Locate the cell with the specified text and output its (X, Y) center coordinate. 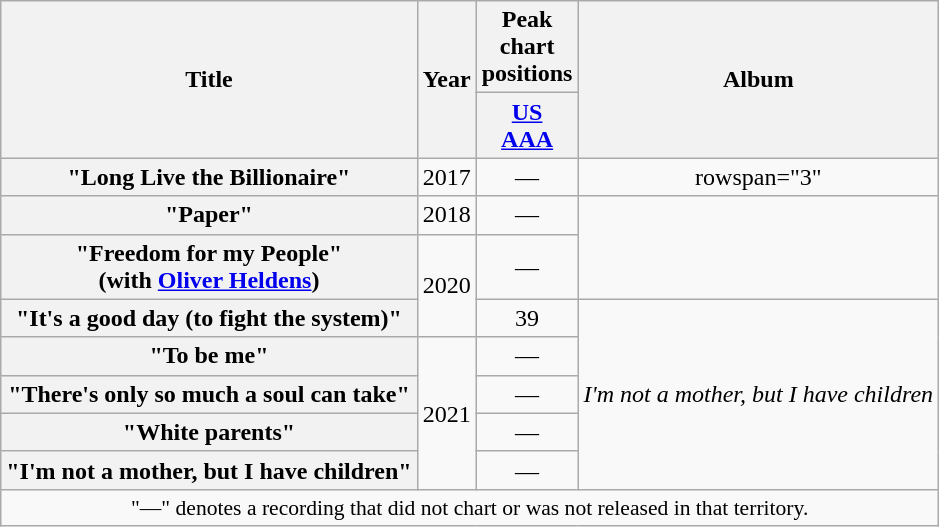
Album (758, 80)
2021 (446, 413)
"I'm not a mother, but I have children" (209, 470)
Title (209, 80)
"To be me" (209, 356)
"—" denotes a recording that did not chart or was not released in that territory. (470, 507)
Year (446, 80)
"White parents" (209, 432)
2017 (446, 177)
"Long Live the Billionaire" (209, 177)
"It's a good day (to fight the system)" (209, 318)
I'm not a mother, but I have children (758, 394)
Peakchartpositions (527, 47)
"Freedom for my People" (with Oliver Heldens) (209, 266)
rowspan="3" (758, 177)
"Paper" (209, 215)
"There's only so much a soul can take" (209, 394)
2020 (446, 286)
2018 (446, 215)
USAAA (527, 126)
39 (527, 318)
